Detect which cell encompasses the target text, then output its (X, Y) center coordinate. 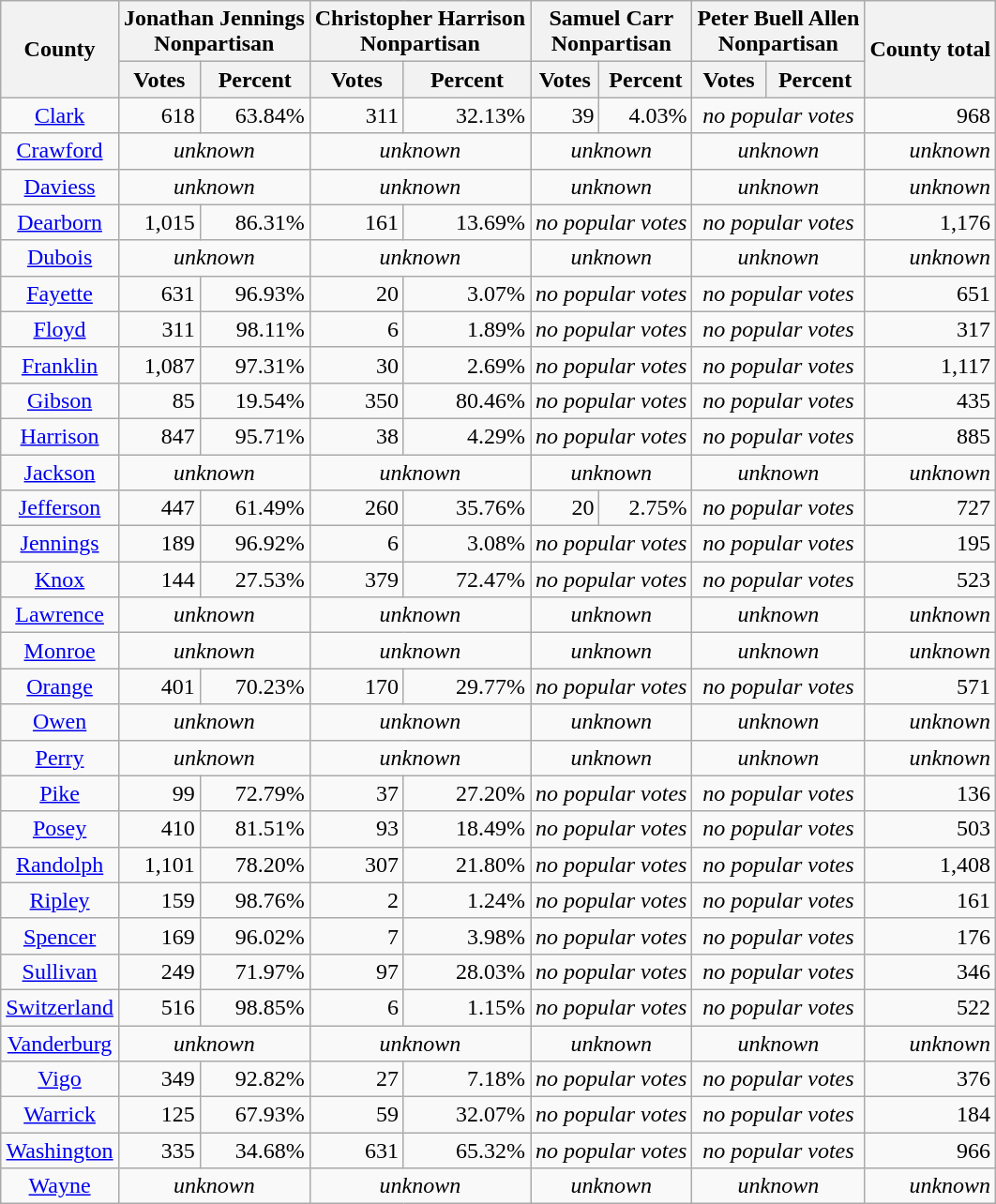
Jennings (60, 544)
249 (159, 971)
Peter Buell AllenNonpartisan (778, 32)
136 (930, 793)
97 (356, 971)
Randolph (60, 865)
1,408 (930, 865)
3.07% (467, 293)
34.68% (255, 1151)
61.49% (255, 508)
81.51% (255, 829)
67.93% (255, 1115)
18.49% (467, 829)
447 (159, 508)
Dearborn (60, 222)
29.77% (467, 686)
7.18% (467, 1079)
4.29% (467, 436)
92.82% (255, 1079)
30 (356, 365)
346 (930, 971)
4.03% (645, 115)
1.89% (467, 329)
Floyd (60, 329)
63.84% (255, 115)
98.85% (255, 1007)
Spencer (60, 936)
317 (930, 329)
35.76% (467, 508)
95.71% (255, 436)
Samuel CarrNonpartisan (611, 32)
Jefferson (60, 508)
27 (356, 1079)
Monroe (60, 651)
County (60, 49)
98.76% (255, 900)
Knox (60, 579)
72.79% (255, 793)
376 (930, 1079)
379 (356, 579)
Christopher HarrisonNonpartisan (420, 32)
410 (159, 829)
96.92% (255, 544)
260 (356, 508)
Vanderburg (60, 1044)
522 (930, 1007)
Fayette (60, 293)
Orange (60, 686)
38 (356, 436)
349 (159, 1079)
Washington (60, 1151)
Crawford (60, 151)
96.93% (255, 293)
27.53% (255, 579)
Daviess (60, 187)
Vigo (60, 1079)
847 (159, 436)
Switzerland (60, 1007)
32.13% (467, 115)
Clark (60, 115)
32.07% (467, 1115)
39 (565, 115)
184 (930, 1115)
170 (356, 686)
Warrick (60, 1115)
516 (159, 1007)
125 (159, 1115)
727 (930, 508)
97.31% (255, 365)
Lawrence (60, 615)
Jackson (60, 472)
Sullivan (60, 971)
618 (159, 115)
Dubois (60, 258)
Harrison (60, 436)
85 (159, 400)
28.03% (467, 971)
96.02% (255, 936)
13.69% (467, 222)
571 (930, 686)
503 (930, 829)
Ripley (60, 900)
1,176 (930, 222)
65.32% (467, 1151)
Pike (60, 793)
86.31% (255, 222)
189 (159, 544)
93 (356, 829)
435 (930, 400)
Franklin (60, 365)
195 (930, 544)
Gibson (60, 400)
59 (356, 1115)
1,015 (159, 222)
3.98% (467, 936)
27.20% (467, 793)
651 (930, 293)
169 (159, 936)
335 (159, 1151)
523 (930, 579)
Owen (60, 722)
1,117 (930, 365)
70.23% (255, 686)
78.20% (255, 865)
3.08% (467, 544)
37 (356, 793)
2.69% (467, 365)
71.97% (255, 971)
1.15% (467, 1007)
99 (159, 793)
159 (159, 900)
350 (356, 400)
885 (930, 436)
966 (930, 1151)
307 (356, 865)
7 (356, 936)
1,087 (159, 365)
144 (159, 579)
Wayne (60, 1186)
401 (159, 686)
80.46% (467, 400)
Jonathan JenningsNonpartisan (214, 32)
1.24% (467, 900)
72.47% (467, 579)
2.75% (645, 508)
Posey (60, 829)
176 (930, 936)
1,101 (159, 865)
21.80% (467, 865)
19.54% (255, 400)
98.11% (255, 329)
Perry (60, 758)
County total (930, 49)
968 (930, 115)
2 (356, 900)
